Determine the (x, y) coordinate at the center of the cell enclosing the given text.  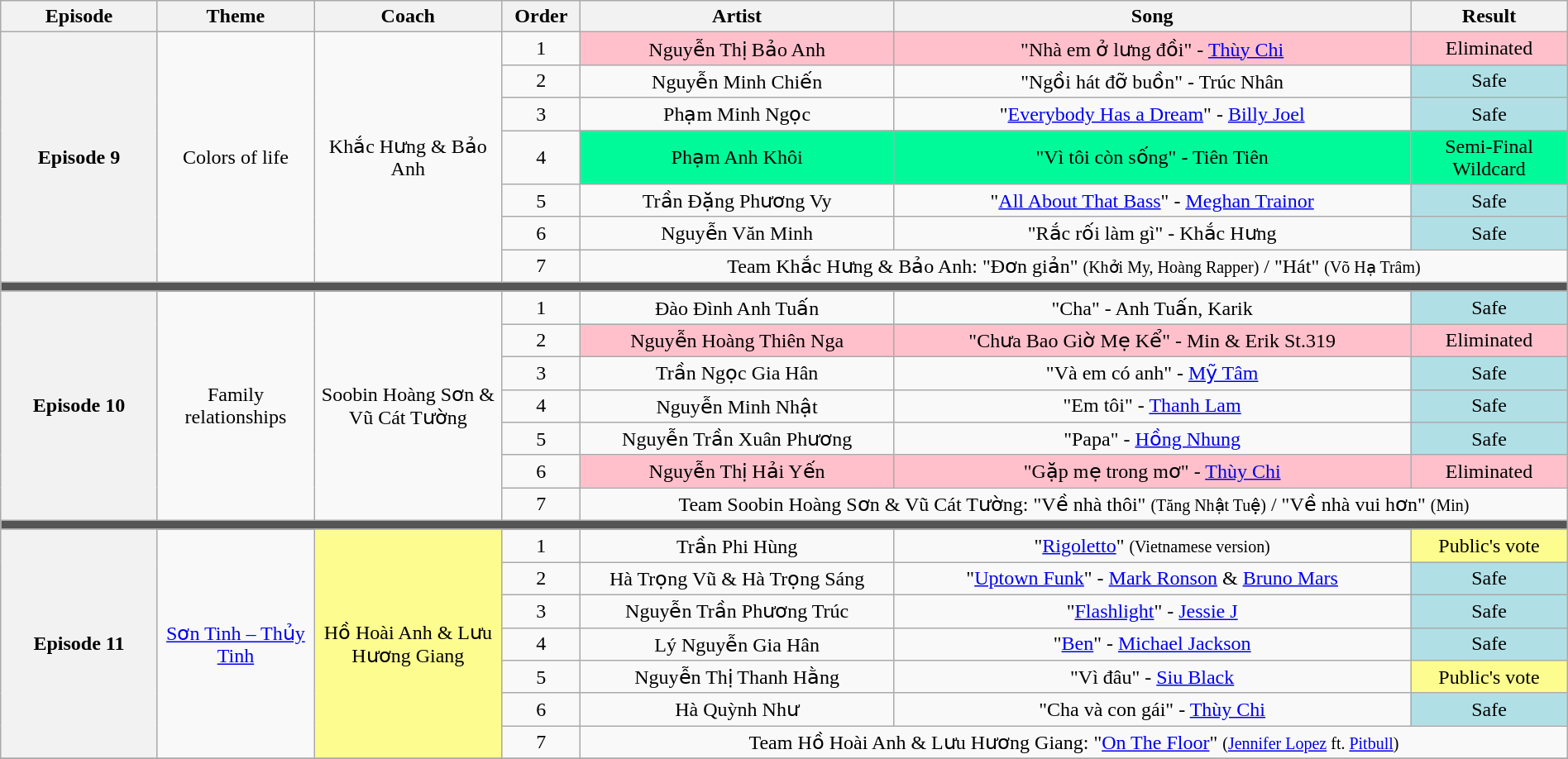
"Nhà em ở lưng đồi" - Thùy Chi (1153, 49)
"Rắc rối làm gì" - Khắc Hưng (1153, 233)
Đào Đình Anh Tuấn (738, 308)
Team Hồ Hoài Anh & Lưu Hương Giang: "On The Floor" (Jennifer Lopez ft. Pitbull) (1074, 742)
Result (1489, 17)
Episode 9 (79, 157)
"Cha" - Anh Tuấn, Karik (1153, 308)
"Ngồi hát đỡ buồn" - Trúc Nhân (1153, 81)
"Cha và con gái" - Thùy Chi (1153, 709)
Nguyễn Minh Chiến (738, 81)
"Chưa Bao Giờ Mẹ Kể" - Min & Erik St.319 (1153, 341)
Coach (409, 17)
Nguyễn Trần Phương Trúc (738, 611)
Episode (79, 17)
Trần Ngọc Gia Hân (738, 373)
Team Khắc Hưng & Bảo Anh: "Đơn giản" (Khởi My, Hoàng Rapper) / "Hát" (Võ Hạ Trâm) (1074, 266)
Nguyễn Hoàng Thiên Nga (738, 341)
Nguyễn Thị Thanh Hằng (738, 677)
Song (1153, 17)
Soobin Hoàng Sơn & Vũ Cát Tường (409, 405)
Semi-Final Wildcard (1489, 157)
Khắc Hưng & Bảo Anh (409, 157)
Sơn Tinh – Thủy Tinh (235, 643)
Artist (738, 17)
"Ben" - Michael Jackson (1153, 644)
"Rigoletto" (Vietnamese version) (1153, 546)
Nguyễn Văn Minh (738, 233)
Lý Nguyễn Gia Hân (738, 644)
Hà Trọng Vũ & Hà Trọng Sáng (738, 579)
Hồ Hoài Anh & Lưu Hương Giang (409, 643)
Hà Quỳnh Như (738, 709)
Nguyễn Thị Hải Yến (738, 471)
"Everybody Has a Dream" - Billy Joel (1153, 114)
"Papa" - Hồng Nhung (1153, 439)
"Gặp mẹ trong mơ" - Thùy Chi (1153, 471)
Episode 11 (79, 643)
Nguyễn Minh Nhật (738, 406)
"Vì tôi còn sống" - Tiên Tiên (1153, 157)
Colors of life (235, 157)
"Em tôi" - Thanh Lam (1153, 406)
Nguyễn Thị Bảo Anh (738, 49)
Order (541, 17)
Family relationships (235, 405)
"All About That Bass" - Meghan Trainor (1153, 201)
"Vì đâu" - Siu Black (1153, 677)
Phạm Minh Ngọc (738, 114)
Episode 10 (79, 405)
Phạm Anh Khôi (738, 157)
"Uptown Funk" - Mark Ronson & Bruno Mars (1153, 579)
Trần Phi Hùng (738, 546)
Team Soobin Hoàng Sơn & Vũ Cát Tường: "Về nhà thôi" (Tăng Nhật Tuệ) / "Về nhà vui hơn" (Min) (1074, 504)
Theme (235, 17)
"Và em có anh" - Mỹ Tâm (1153, 373)
Trần Đặng Phương Vy (738, 201)
Nguyễn Trần Xuân Phương (738, 439)
"Flashlight" - Jessie J (1153, 611)
